Output the (x, y) coordinate of the center of the cell containing the given text.  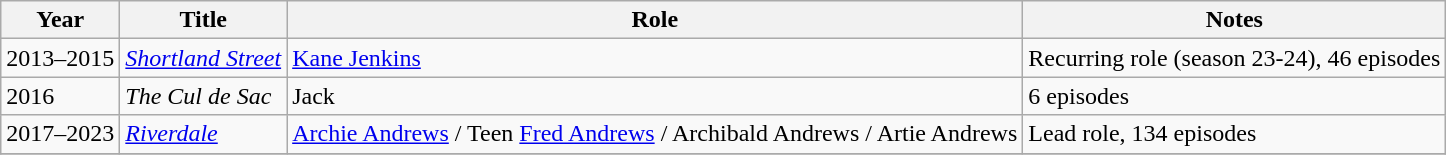
Shortland Street (204, 58)
Jack (655, 96)
The Cul de Sac (204, 96)
2016 (60, 96)
Title (204, 20)
Role (655, 20)
2013–2015 (60, 58)
6 episodes (1234, 96)
Year (60, 20)
Notes (1234, 20)
Recurring role (season 23-24), 46 episodes (1234, 58)
Archie Andrews / Teen Fred Andrews / Archibald Andrews / Artie Andrews (655, 134)
Kane Jenkins (655, 58)
Lead role, 134 episodes (1234, 134)
Riverdale (204, 134)
2017–2023 (60, 134)
